From the cell containing the given text, extract its center point as (X, Y) coordinate. 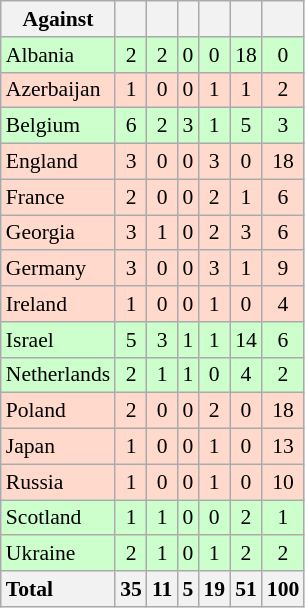
Albania (58, 55)
England (58, 162)
Ireland (58, 304)
Total (58, 589)
Scotland (58, 518)
9 (284, 269)
11 (162, 589)
10 (284, 482)
13 (284, 447)
Germany (58, 269)
14 (246, 340)
35 (131, 589)
Ukraine (58, 554)
Against (58, 19)
Japan (58, 447)
Russia (58, 482)
51 (246, 589)
100 (284, 589)
19 (214, 589)
Belgium (58, 126)
Israel (58, 340)
Netherlands (58, 375)
France (58, 197)
Poland (58, 411)
Azerbaijan (58, 90)
Georgia (58, 233)
